Output the [X, Y] coordinate of the center of the cell containing the given text.  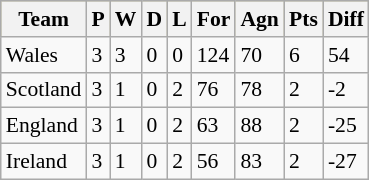
Pts [304, 19]
Agn [260, 19]
78 [260, 90]
56 [214, 162]
Team [44, 19]
Diff [346, 19]
63 [214, 126]
54 [346, 55]
W [126, 19]
England [44, 126]
76 [214, 90]
-2 [346, 90]
P [98, 19]
88 [260, 126]
124 [214, 55]
6 [304, 55]
L [180, 19]
D [154, 19]
70 [260, 55]
Ireland [44, 162]
-25 [346, 126]
-27 [346, 162]
Wales [44, 55]
83 [260, 162]
For [214, 19]
Scotland [44, 90]
